Provide the [X, Y] coordinate of the cell's center where the given text is located.  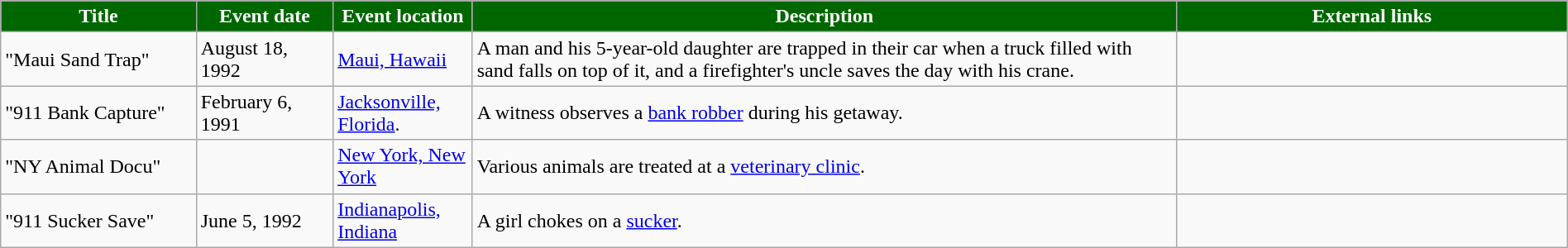
February 6, 1991 [265, 112]
June 5, 1992 [265, 220]
"Maui Sand Trap" [98, 60]
Title [98, 17]
Indianapolis, Indiana [404, 220]
"911 Bank Capture" [98, 112]
Various animals are treated at a veterinary clinic. [824, 167]
A witness observes a bank robber during his getaway. [824, 112]
External links [1371, 17]
August 18, 1992 [265, 60]
Event date [265, 17]
Maui, Hawaii [404, 60]
New York, New York [404, 167]
Event location [404, 17]
Description [824, 17]
"911 Sucker Save" [98, 220]
A girl chokes on a sucker. [824, 220]
"NY Animal Docu" [98, 167]
Jacksonville, Florida. [404, 112]
